Return [X, Y] of the center of cell containing provided text 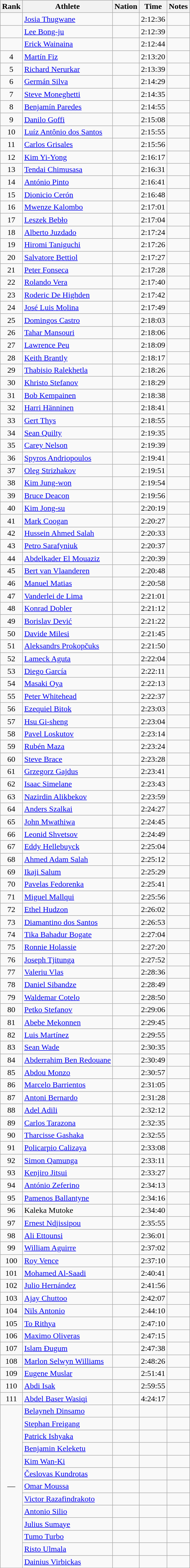
Bruce Deacon [68, 496]
88 [11, 1110]
18 [11, 232]
73 [11, 922]
35 [11, 445]
76 [11, 960]
Masaki Oya [68, 684]
2:17:42 [153, 295]
2:19:39 [153, 445]
Hsu Gi-sheng [68, 721]
Stephan Freigang [68, 1424]
Ronnie Holassie [68, 947]
2:33:11 [153, 1160]
2:23:59 [153, 797]
2:24:27 [153, 809]
Dionicio Cerón [68, 195]
53 [11, 671]
96 [11, 1211]
2:25:41 [153, 884]
Tika Bahadur Bogate [68, 934]
74 [11, 934]
2:12:39 [153, 32]
82 [11, 1035]
Thabisio Ralekhetla [68, 370]
2:29:45 [153, 1022]
36 [11, 458]
Steve Brace [68, 759]
68 [11, 859]
2:17:28 [153, 270]
2:20:37 [153, 546]
2:16:48 [153, 195]
2:42:07 [153, 1298]
Eugene Muslar [68, 1374]
2:22:11 [153, 671]
99 [11, 1248]
Luíz Antônio dos Santos [68, 132]
Notes [178, 7]
Abdi Isak [68, 1386]
22 [11, 282]
Nils Antonio [68, 1311]
Benjamín Paredes [68, 107]
2:37:02 [153, 1248]
91 [11, 1148]
81 [11, 1022]
Mwenze Kalombo [68, 207]
Harri Hänninen [68, 408]
48 [11, 609]
2:41:56 [153, 1286]
Bert van Vlaanderen [68, 571]
37 [11, 470]
2:51:41 [153, 1374]
2:18:03 [153, 320]
14 [11, 182]
21 [11, 270]
2:21:45 [153, 634]
47 [11, 596]
49 [11, 621]
50 [11, 634]
Gert Thys [68, 420]
2:28:36 [153, 972]
Petro Sarafyniuk [68, 546]
Kim Jong-su [68, 508]
Peter Fonseca [68, 270]
Marcelo Barrientos [68, 1085]
7 [11, 94]
33 [11, 420]
Grzegorz Gajdus [68, 772]
27 [11, 345]
2:16:31 [153, 170]
Tendai Chimusasa [68, 170]
2:24:45 [153, 822]
2:37:10 [153, 1261]
70 [11, 884]
52 [11, 659]
Nation [126, 7]
2:23:41 [153, 772]
9 [11, 119]
2:17:49 [153, 307]
107 [11, 1348]
António Zeferino [68, 1185]
11 [11, 144]
2:47:15 [153, 1336]
34 [11, 433]
Julio Hernández [68, 1286]
Abdelkader El Mouaziz [68, 558]
2:23:28 [153, 759]
2:19:51 [153, 470]
75 [11, 947]
62 [11, 784]
2:16:41 [153, 182]
Abdou Monzo [68, 1072]
Miguel Mallqui [68, 897]
2:20:48 [153, 571]
2:47:10 [153, 1323]
2:15:08 [153, 119]
Ikaji Salum [68, 872]
41 [11, 521]
2:31:05 [153, 1085]
2:30:35 [153, 1047]
2:22:37 [153, 696]
Josia Thugwane [68, 19]
Rubén Maza [68, 746]
Athlete [68, 7]
2:12:44 [153, 44]
Roy Vence [68, 1261]
Mohamed Al-Saadi [68, 1273]
Kim Yi-Yong [68, 157]
2:21:01 [153, 596]
100 [11, 1261]
56 [11, 709]
57 [11, 721]
2:23:03 [153, 709]
2:20:27 [153, 521]
2:29:55 [153, 1035]
90 [11, 1135]
95 [11, 1198]
86 [11, 1085]
Islam Ðugum [68, 1348]
2:30:49 [153, 1060]
Spyros Andriopoulos [68, 458]
Abebe Mekonnen [68, 1022]
2:20:19 [153, 508]
2:32:55 [153, 1135]
António Pinto [68, 182]
2:44:10 [153, 1311]
2:20:33 [153, 533]
66 [11, 834]
87 [11, 1098]
28 [11, 357]
24 [11, 307]
2:36:01 [153, 1236]
104 [11, 1311]
— [11, 1487]
2:32:12 [153, 1110]
2:47:38 [153, 1348]
Diamantino dos Santos [68, 922]
Pamenos Ballantyne [68, 1198]
Lameck Aguta [68, 659]
2:14:55 [153, 107]
32 [11, 408]
2:21:50 [153, 646]
42 [11, 533]
Waldemar Cotelo [68, 997]
25 [11, 320]
Sean Quilty [68, 433]
29 [11, 370]
31 [11, 395]
108 [11, 1361]
Hiromi Taniguchi [68, 245]
93 [11, 1173]
65 [11, 822]
Valeriu Vlas [68, 972]
Ezequiel Bitok [68, 709]
71 [11, 897]
Erick Wainaina [68, 44]
Leszek Bebło [68, 220]
111 [11, 1399]
José Luis Molina [68, 307]
Omar Moussa [68, 1486]
61 [11, 772]
20 [11, 257]
98 [11, 1236]
2:25:56 [153, 897]
2:29:06 [153, 1010]
Anders Szalkai [68, 809]
2:13:20 [153, 57]
58 [11, 734]
Nazirdin Alikbekov [68, 797]
Lee Bong-ju [68, 32]
2:26:53 [153, 922]
2:34:13 [153, 1185]
2:59:55 [153, 1386]
16 [11, 207]
Diego García [68, 671]
2:18:41 [153, 408]
67 [11, 847]
Borislav Dević [68, 621]
30 [11, 383]
Bob Kempainen [68, 395]
2:22:13 [153, 684]
2:17:26 [153, 245]
10 [11, 132]
Adel Adili [68, 1110]
2:17:40 [153, 282]
2:14:29 [153, 82]
2:17:01 [153, 207]
Belayneh Dinsamo [68, 1411]
2:20:39 [153, 558]
Pavel Loskutov [68, 734]
2:25:12 [153, 859]
2:19:35 [153, 433]
Rank [11, 7]
Maximo Oliveras [68, 1336]
8 [11, 107]
51 [11, 646]
2:15:56 [153, 144]
2:27:04 [153, 934]
2:18:29 [153, 383]
Domingos Castro [68, 320]
39 [11, 496]
12 [11, 157]
2:18:09 [153, 345]
101 [11, 1273]
44 [11, 558]
Oleg Strizhakov [68, 470]
2:21:12 [153, 609]
Keith Brantly [68, 357]
105 [11, 1323]
Simon Qamunga [68, 1160]
2:23:43 [153, 784]
2:28:49 [153, 985]
Kim Wan-Ki [68, 1461]
2:25:04 [153, 847]
63 [11, 797]
2:17:24 [153, 232]
Peter Whitehead [68, 696]
2:27:20 [153, 947]
Ernest Ndjissipou [68, 1223]
2:12:36 [153, 19]
69 [11, 872]
Richard Nerurkar [68, 69]
John Mwathiwa [68, 822]
102 [11, 1286]
13 [11, 170]
Policarpio Calizaya [68, 1148]
Hussein Ahmed Salah [68, 533]
94 [11, 1185]
72 [11, 909]
Carey Nelson [68, 445]
79 [11, 997]
Martín Fiz [68, 57]
Tumo Turbo [68, 1536]
Victor Razafindrakoto [68, 1499]
83 [11, 1047]
Konrad Dobler [68, 609]
Roderic De Highden [68, 295]
Carlos Tarazona [68, 1123]
William Aguirre [68, 1248]
2:23:14 [153, 734]
2:27:52 [153, 960]
2:25:29 [153, 872]
6 [11, 82]
85 [11, 1072]
Kaleka Mutoke [68, 1211]
2:26:02 [153, 909]
2:17:04 [153, 220]
110 [11, 1386]
2:30:57 [153, 1072]
Manuel Matias [68, 584]
Ahmed Adam Salah [68, 859]
84 [11, 1060]
Benjamin Keleketu [68, 1449]
Germán Silva [68, 82]
17 [11, 220]
Salvatore Bettiol [68, 257]
2:23:24 [153, 746]
Marlon Selwyn Williams [68, 1361]
2:17:27 [153, 257]
45 [11, 571]
Luis Martínez [68, 1035]
80 [11, 1010]
2:23:04 [153, 721]
103 [11, 1298]
2:21:22 [153, 621]
78 [11, 985]
2:33:08 [153, 1148]
2:18:26 [153, 370]
38 [11, 483]
Ali Ettounsi [68, 1236]
26 [11, 332]
77 [11, 972]
4 [11, 57]
2:34:16 [153, 1198]
2:19:54 [153, 483]
Joseph Tjitunga [68, 960]
2:15:55 [153, 132]
Petko Stefanov [68, 1010]
Mark Coogan [68, 521]
2:18:55 [153, 420]
2:19:41 [153, 458]
43 [11, 546]
Abdel Baser Wasiqi [68, 1399]
Česlovas Kundrotas [68, 1474]
15 [11, 195]
Tahar Mansouri [68, 332]
89 [11, 1123]
54 [11, 684]
Rolando Vera [68, 282]
Kenjiro Jitsui [68, 1173]
60 [11, 759]
Patrick Ishyaka [68, 1436]
2:13:39 [153, 69]
92 [11, 1160]
5 [11, 69]
2:33:27 [153, 1173]
Khristo Stefanov [68, 383]
Daniel Sibandze [68, 985]
2:28:50 [153, 997]
Alberto Juzdado [68, 232]
Ajay Chuttoo [68, 1298]
2:24:49 [153, 834]
2:19:56 [153, 496]
Aleksandrs Prokopčuks [68, 646]
Lawrence Peu [68, 345]
Kim Jung-won [68, 483]
Abderrahim Ben Redouane [68, 1060]
2:31:28 [153, 1098]
Antoni Bernardo [68, 1098]
40 [11, 508]
59 [11, 746]
Carlos Grisales [68, 144]
2:14:35 [153, 94]
Vanderlei de Lima [68, 596]
Antonio Silio [68, 1511]
2:34:40 [153, 1211]
2:16:17 [153, 157]
Julius Sumaye [68, 1524]
Steve Moneghetti [68, 94]
Pavelas Fedorenka [68, 884]
2:48:26 [153, 1361]
2:40:41 [153, 1273]
109 [11, 1374]
55 [11, 696]
46 [11, 584]
2:32:35 [153, 1123]
Dainius Virbickas [68, 1561]
Ethel Hudzon [68, 909]
Sean Wade [68, 1047]
2:22:04 [153, 659]
2:18:17 [153, 357]
Risto Ulmala [68, 1549]
Danilo Goffi [68, 119]
106 [11, 1336]
Isaac Simelane [68, 784]
4:24:17 [153, 1399]
To Rithya [68, 1323]
Leonid Shvetsov [68, 834]
64 [11, 809]
2:35:55 [153, 1223]
Tharcisse Gashaka [68, 1135]
97 [11, 1223]
Davide Milesi [68, 634]
Time [153, 7]
19 [11, 245]
2:18:06 [153, 332]
Eddy Hellebuyck [68, 847]
2:20:58 [153, 584]
23 [11, 295]
2:18:38 [153, 395]
